Locate the cell with the specified text and output its (x, y) center coordinate. 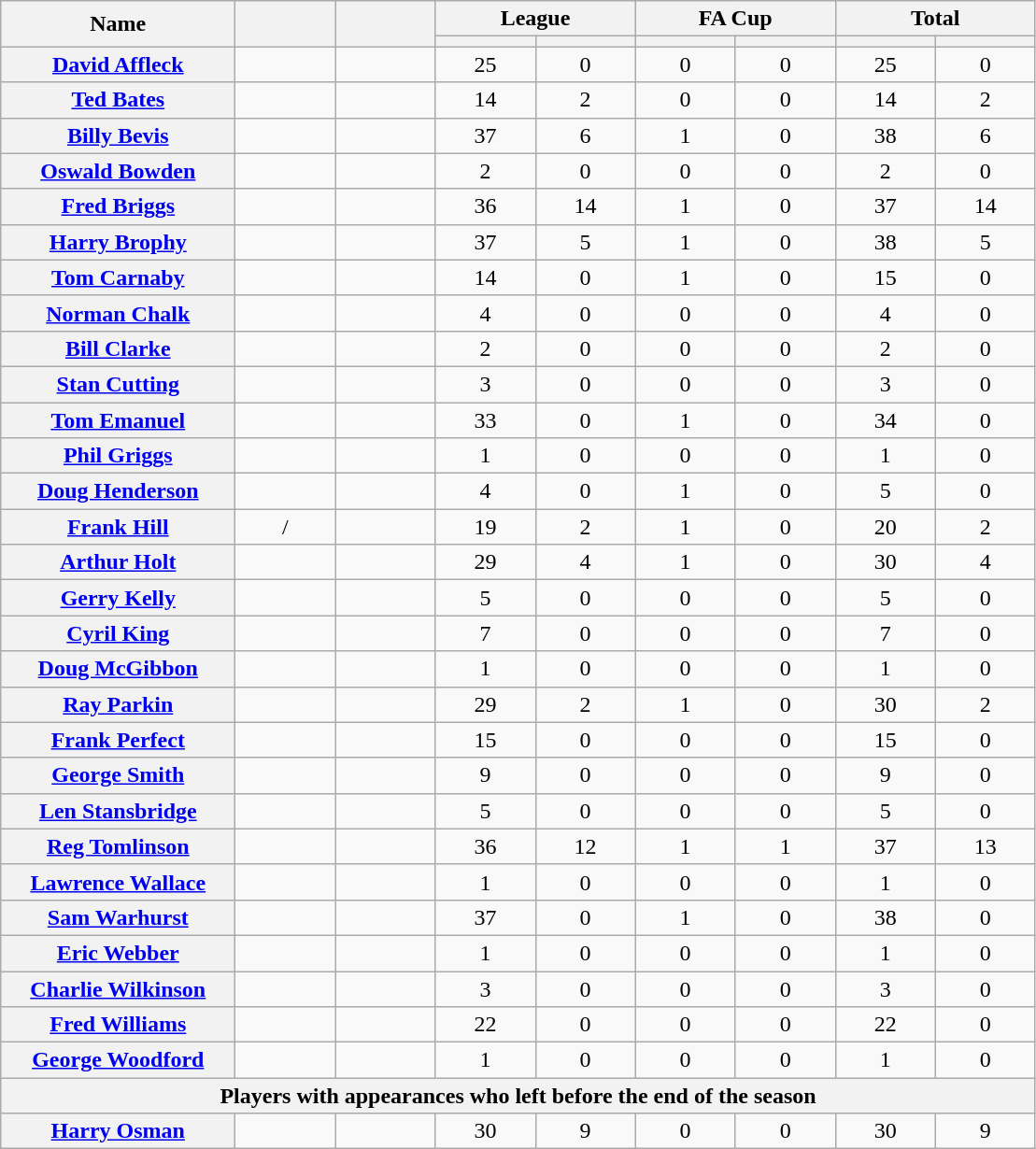
David Affleck (118, 64)
Frank Hill (118, 527)
Frank Perfect (118, 740)
Reg Tomlinson (118, 846)
Harry Osman (118, 1131)
Doug Henderson (118, 491)
Ted Bates (118, 100)
Len Stansbridge (118, 811)
Oswald Bowden (118, 171)
Billy Bevis (118, 135)
FA Cup (735, 19)
Eric Webber (118, 953)
13 (985, 846)
Phil Griggs (118, 456)
Charlie Wilkinson (118, 989)
Arthur Holt (118, 562)
/ (286, 527)
Tom Emanuel (118, 419)
George Smith (118, 775)
Name (118, 24)
Stan Cutting (118, 384)
Cyril King (118, 633)
Fred Briggs (118, 206)
Harry Brophy (118, 242)
12 (585, 846)
Sam Warhurst (118, 917)
34 (886, 419)
Fred Williams (118, 1025)
George Woodford (118, 1060)
20 (886, 527)
19 (486, 527)
League (535, 19)
Total (935, 19)
Bill Clarke (118, 348)
33 (486, 419)
Gerry Kelly (118, 598)
Doug McGibbon (118, 669)
Tom Carnaby (118, 277)
Norman Chalk (118, 313)
Lawrence Wallace (118, 882)
Players with appearances who left before the end of the season (518, 1096)
Ray Parkin (118, 704)
